Scan for the cell matching the given text and deliver its [x, y] coordinate at center. 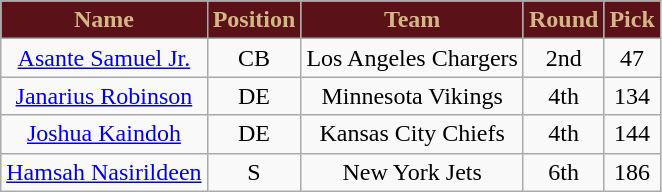
Minnesota Vikings [412, 96]
2nd [563, 58]
134 [632, 96]
186 [632, 172]
S [254, 172]
Name [104, 20]
Pick [632, 20]
6th [563, 172]
Kansas City Chiefs [412, 134]
Los Angeles Chargers [412, 58]
47 [632, 58]
New York Jets [412, 172]
Asante Samuel Jr. [104, 58]
144 [632, 134]
Hamsah Nasirildeen [104, 172]
Position [254, 20]
Joshua Kaindoh [104, 134]
Round [563, 20]
Team [412, 20]
Janarius Robinson [104, 96]
CB [254, 58]
